Output the [X, Y] coordinate of the center of the cell containing the given text.  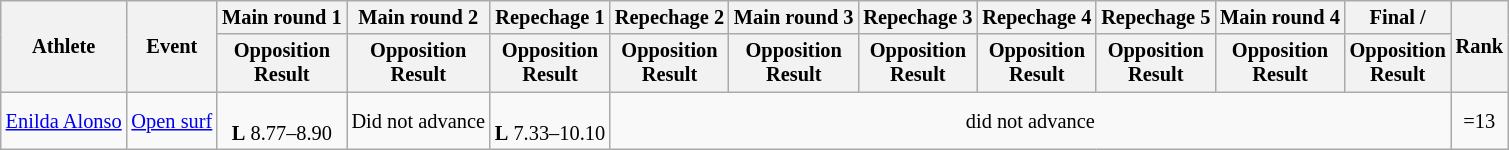
=13 [1480, 121]
Enilda Alonso [64, 121]
Main round 4 [1280, 17]
Final / [1398, 17]
Event [172, 46]
Main round 2 [418, 17]
Repechage 4 [1036, 17]
Open surf [172, 121]
Repechage 5 [1156, 17]
L 7.33–10.10 [550, 121]
Athlete [64, 46]
Repechage 1 [550, 17]
Main round 3 [794, 17]
Did not advance [418, 121]
Repechage 2 [670, 17]
Main round 1 [282, 17]
did not advance [1030, 121]
L 8.77–8.90 [282, 121]
Repechage 3 [918, 17]
Rank [1480, 46]
